Return (x, y) of the center of cell containing provided text 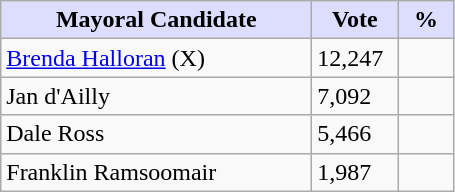
% (426, 20)
Mayoral Candidate (156, 20)
12,247 (355, 58)
1,987 (355, 172)
5,466 (355, 134)
Jan d'Ailly (156, 96)
Brenda Halloran (X) (156, 58)
Dale Ross (156, 134)
Franklin Ramsoomair (156, 172)
Vote (355, 20)
7,092 (355, 96)
